Identify which cell holds the provided text, then report its (X, Y) central coordinate. 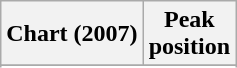
Chart (2007) (72, 34)
Peakposition (189, 34)
